Detect which cell encompasses the target text, then output its (X, Y) center coordinate. 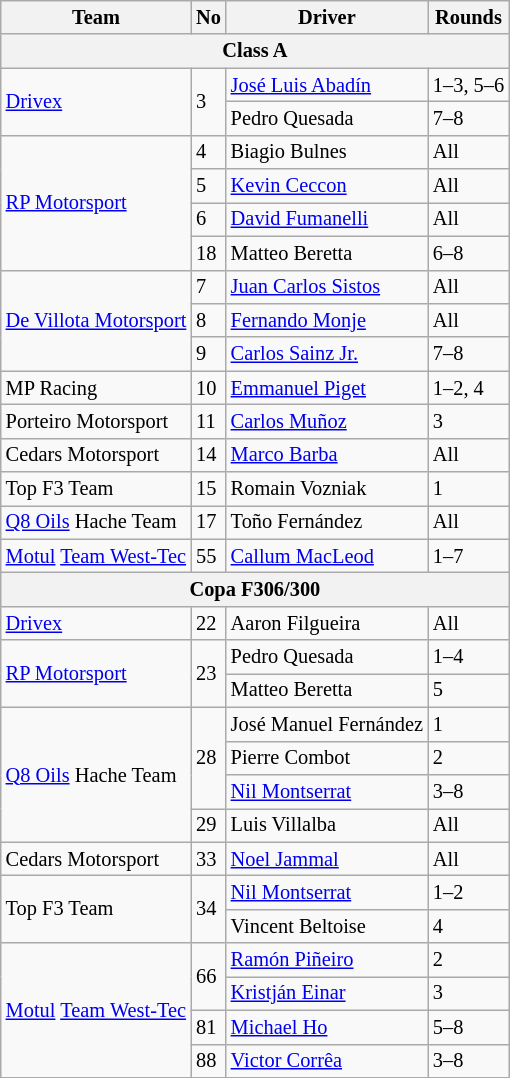
7 (208, 287)
23 (208, 674)
11 (208, 421)
6 (208, 219)
9 (208, 354)
Fernando Monje (327, 320)
6–8 (468, 253)
28 (208, 758)
Class A (255, 51)
MP Racing (96, 388)
1–7 (468, 556)
14 (208, 455)
Rounds (468, 17)
81 (208, 1027)
Porteiro Motorsport (96, 421)
17 (208, 522)
Team (96, 17)
José Luis Abadín (327, 85)
Luis Villalba (327, 825)
Callum MacLeod (327, 556)
88 (208, 1061)
Marco Barba (327, 455)
33 (208, 859)
18 (208, 253)
David Fumanelli (327, 219)
Pierre Combot (327, 758)
55 (208, 556)
1–2 (468, 892)
Aaron Filgueira (327, 623)
8 (208, 320)
Biagio Bulnes (327, 152)
De Villota Motorsport (96, 320)
1–4 (468, 657)
Driver (327, 17)
34 (208, 908)
22 (208, 623)
Copa F306/300 (255, 589)
10 (208, 388)
5–8 (468, 1027)
Toño Fernández (327, 522)
Kevin Ceccon (327, 186)
Noel Jammal (327, 859)
15 (208, 489)
Juan Carlos Sistos (327, 287)
66 (208, 976)
Victor Corrêa (327, 1061)
29 (208, 825)
Michael Ho (327, 1027)
Carlos Sainz Jr. (327, 354)
Emmanuel Piget (327, 388)
1–2, 4 (468, 388)
No (208, 17)
Romain Vozniak (327, 489)
José Manuel Fernández (327, 724)
Kristján Einar (327, 993)
Vincent Beltoise (327, 926)
1–3, 5–6 (468, 85)
Ramón Piñeiro (327, 960)
Carlos Muñoz (327, 421)
